Determine the [x, y] coordinate at the center of the cell enclosing the given text.  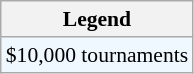
$10,000 tournaments [97, 55]
Legend [97, 19]
